Provide the (x, y) coordinate of the cell's center where the given text is located.  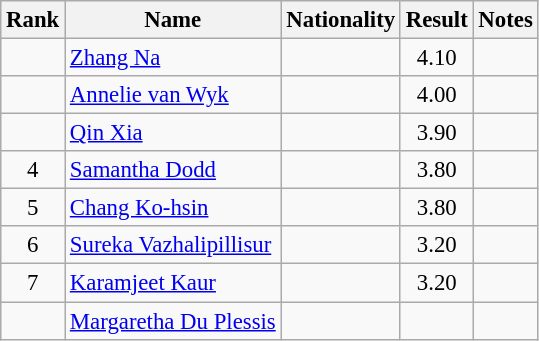
Result (436, 20)
4 (33, 170)
Samantha Dodd (173, 170)
Zhang Na (173, 58)
Karamjeet Kaur (173, 283)
4.00 (436, 95)
4.10 (436, 58)
Notes (506, 20)
Qin Xia (173, 133)
Nationality (340, 20)
Chang Ko-hsin (173, 208)
7 (33, 283)
5 (33, 208)
Margaretha Du Plessis (173, 321)
Rank (33, 20)
3.90 (436, 133)
6 (33, 245)
Sureka Vazhalipillisur (173, 245)
Name (173, 20)
Annelie van Wyk (173, 95)
